Provide the (X, Y) coordinate of the cell's center where the given text is located.  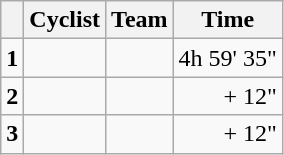
3 (12, 134)
Cyclist (65, 20)
Team (140, 20)
2 (12, 96)
1 (12, 58)
Time (228, 20)
4h 59' 35" (228, 58)
